Find where the given text appears and provide that cell's center as [X, Y] coordinate. 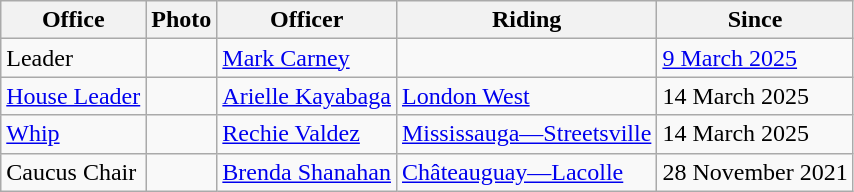
Office [74, 20]
Rechie Valdez [307, 134]
Mississauga—Streetsville [526, 134]
London West [526, 96]
Leader [74, 58]
House Leader [74, 96]
28 November 2021 [755, 172]
Whip [74, 134]
Since [755, 20]
Riding [526, 20]
Photo [182, 20]
Mark Carney [307, 58]
Officer [307, 20]
Caucus Chair [74, 172]
9 March 2025 [755, 58]
Arielle Kayabaga [307, 96]
Brenda Shanahan [307, 172]
Châteauguay—Lacolle [526, 172]
